Locate the cell with the specified text and output its [X, Y] center coordinate. 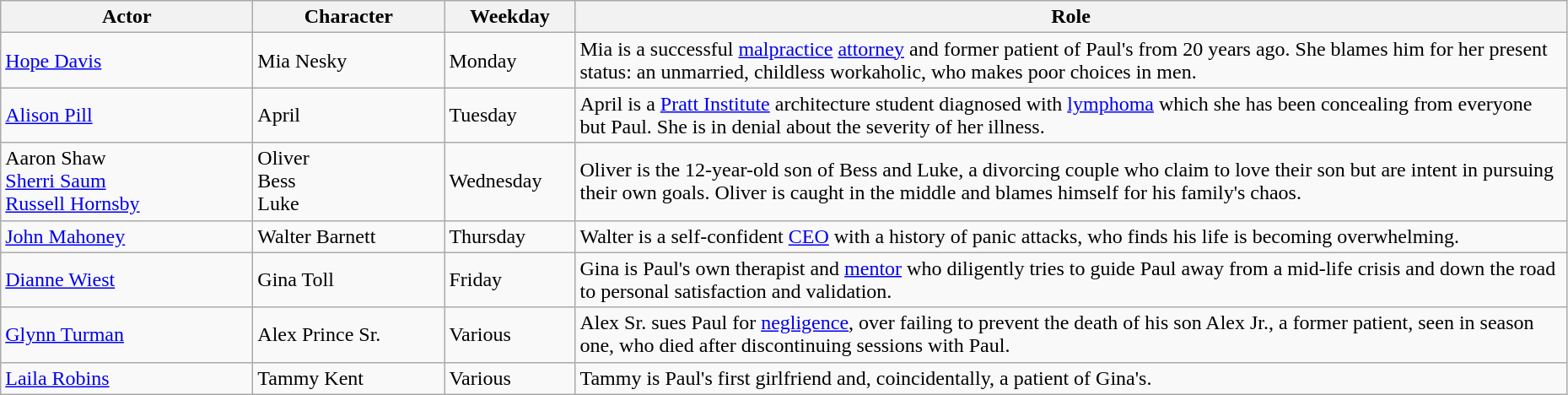
Tammy Kent [349, 378]
April [349, 115]
Walter Barnett [349, 236]
Glynn Turman [127, 334]
OliverBessLuke [349, 181]
Alison Pill [127, 115]
Weekday [509, 17]
Laila Robins [127, 378]
Friday [509, 280]
Character [349, 17]
Hope Davis [127, 61]
Monday [509, 61]
Role [1071, 17]
Aaron ShawSherri SaumRussell Hornsby [127, 181]
Thursday [509, 236]
Gina Toll [349, 280]
Dianne Wiest [127, 280]
Tammy is Paul's first girlfriend and, coincidentally, a patient of Gina's. [1071, 378]
Alex Prince Sr. [349, 334]
John Mahoney [127, 236]
Wednesday [509, 181]
Mia Nesky [349, 61]
Actor [127, 17]
Walter is a self-confident CEO with a history of panic attacks, who finds his life is becoming overwhelming. [1071, 236]
Tuesday [509, 115]
